Detect which cell encompasses the target text, then output its (x, y) center coordinate. 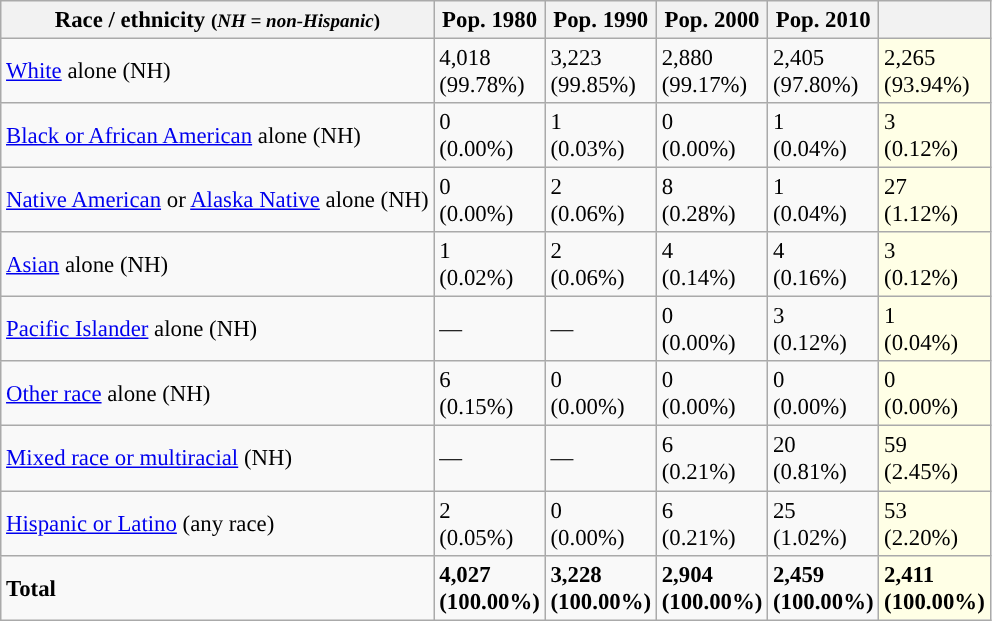
Other race alone (NH) (218, 394)
1(0.03%) (600, 136)
Pacific Islander alone (NH) (218, 330)
Total (218, 588)
Hispanic or Latino (any race) (218, 524)
3,223(99.85%) (600, 72)
Pop. 1980 (490, 20)
1(0.02%) (490, 264)
4,027(100.00%) (490, 588)
White alone (NH) (218, 72)
2,411(100.00%) (934, 588)
Race / ethnicity (NH = non-Hispanic) (218, 20)
53(2.20%) (934, 524)
2(0.05%) (490, 524)
3,228(100.00%) (600, 588)
20(0.81%) (824, 458)
2,405(97.80%) (824, 72)
Black or African American alone (NH) (218, 136)
8(0.28%) (712, 200)
Native American or Alaska Native alone (NH) (218, 200)
Pop. 1990 (600, 20)
4(0.16%) (824, 264)
Pop. 2000 (712, 20)
Asian alone (NH) (218, 264)
2,459(100.00%) (824, 588)
Mixed race or multiracial (NH) (218, 458)
27(1.12%) (934, 200)
59(2.45%) (934, 458)
2,265(93.94%) (934, 72)
Pop. 2010 (824, 20)
6(0.15%) (490, 394)
4(0.14%) (712, 264)
25(1.02%) (824, 524)
2,880(99.17%) (712, 72)
2,904(100.00%) (712, 588)
4,018(99.78%) (490, 72)
